Return the [x, y] coordinate for the center point of the cell that contains the specified text.  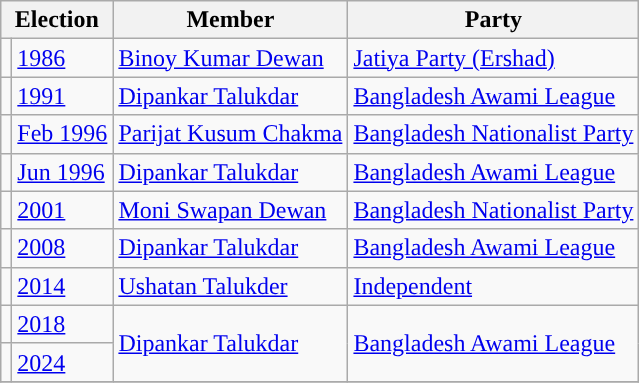
Ushatan Talukder [230, 286]
Moni Swapan Dewan [230, 210]
2014 [62, 286]
Feb 1996 [62, 134]
1991 [62, 96]
1986 [62, 58]
2008 [62, 248]
Independent [494, 286]
Member [230, 20]
Election [57, 20]
Jatiya Party (Ershad) [494, 58]
Party [494, 20]
Binoy Kumar Dewan [230, 58]
Jun 1996 [62, 172]
Parijat Kusum Chakma [230, 134]
2024 [62, 362]
2018 [62, 324]
2001 [62, 210]
